Return [x, y] of the center of cell containing provided text 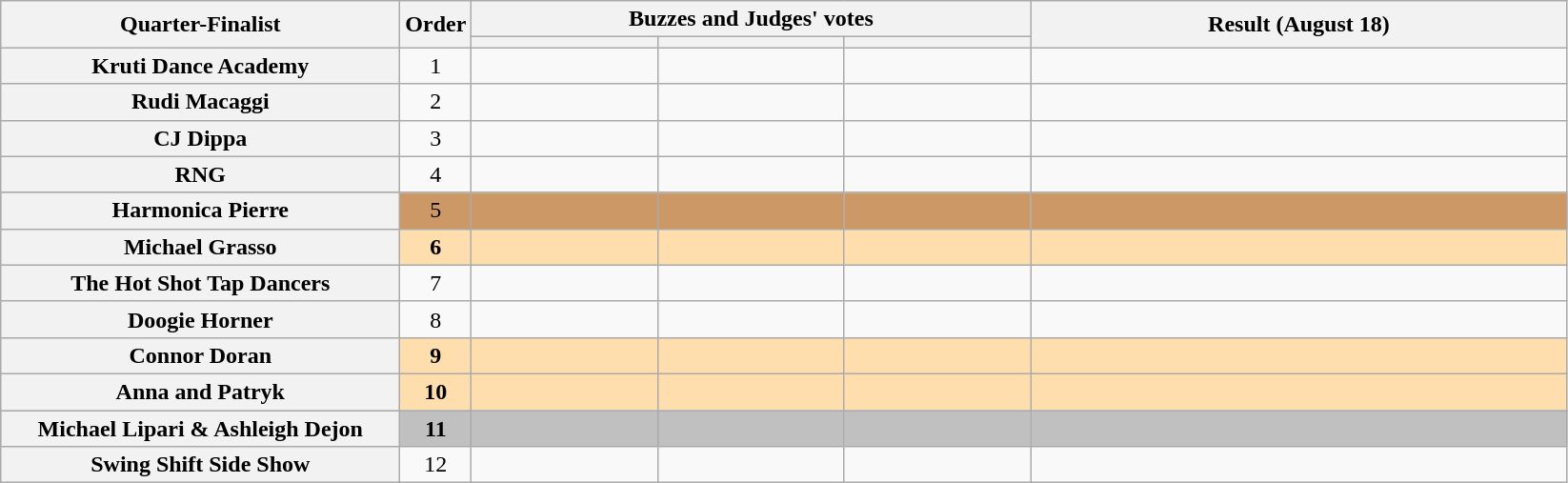
CJ Dippa [200, 138]
Michael Lipari & Ashleigh Dejon [200, 428]
Quarter-Finalist [200, 25]
Anna and Patryk [200, 392]
6 [436, 247]
Swing Shift Side Show [200, 465]
Kruti Dance Academy [200, 66]
9 [436, 355]
1 [436, 66]
Rudi Macaggi [200, 102]
Doogie Horner [200, 319]
Order [436, 25]
4 [436, 174]
Harmonica Pierre [200, 211]
RNG [200, 174]
7 [436, 283]
2 [436, 102]
10 [436, 392]
5 [436, 211]
The Hot Shot Tap Dancers [200, 283]
8 [436, 319]
3 [436, 138]
Michael Grasso [200, 247]
Connor Doran [200, 355]
12 [436, 465]
Buzzes and Judges' votes [751, 19]
Result (August 18) [1299, 25]
11 [436, 428]
